Capture the cell that displays the provided text and extract its [X, Y] central coordinate. 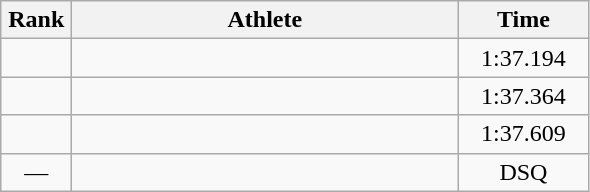
1:37.364 [524, 96]
— [36, 172]
Rank [36, 20]
Athlete [265, 20]
1:37.194 [524, 58]
DSQ [524, 172]
Time [524, 20]
1:37.609 [524, 134]
